Capture the cell that displays the provided text and extract its [X, Y] central coordinate. 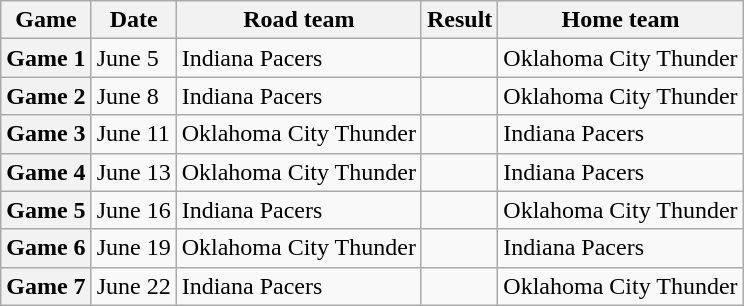
Game 1 [46, 58]
June 22 [134, 286]
Game 2 [46, 96]
June 13 [134, 172]
Date [134, 20]
Game 7 [46, 286]
Road team [298, 20]
Game [46, 20]
Game 3 [46, 134]
June 16 [134, 210]
June 11 [134, 134]
Result [459, 20]
June 19 [134, 248]
Game 4 [46, 172]
Home team [620, 20]
Game 5 [46, 210]
Game 6 [46, 248]
June 5 [134, 58]
June 8 [134, 96]
